Return the (X, Y) coordinate for the center point of the cell that contains the specified text.  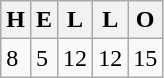
O (146, 20)
H (16, 20)
E (44, 20)
15 (146, 58)
8 (16, 58)
5 (44, 58)
